Identify which cell holds the provided text, then report its [x, y] central coordinate. 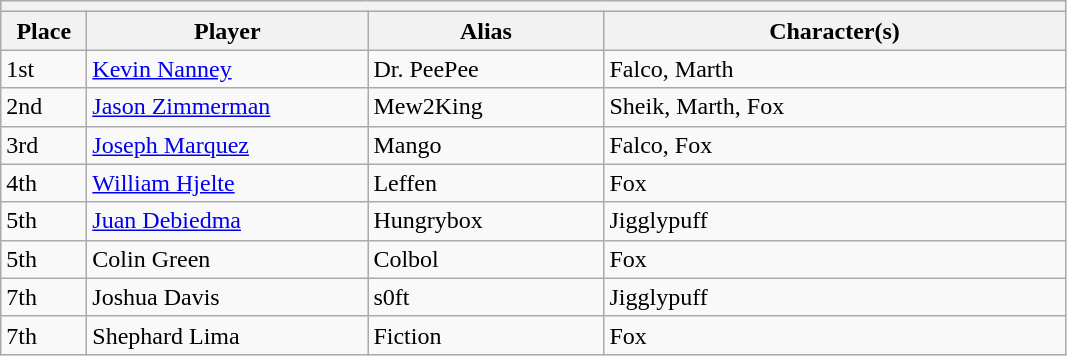
Shephard Lima [228, 335]
Mango [486, 145]
Colbol [486, 259]
Kevin Nanney [228, 69]
s0ft [486, 297]
1st [44, 69]
Dr. PeePee [486, 69]
Player [228, 31]
Falco, Fox [834, 145]
2nd [44, 107]
Falco, Marth [834, 69]
Character(s) [834, 31]
Mew2King [486, 107]
Leffen [486, 183]
4th [44, 183]
Place [44, 31]
Alias [486, 31]
William Hjelte [228, 183]
Joshua Davis [228, 297]
3rd [44, 145]
Joseph Marquez [228, 145]
Juan Debiedma [228, 221]
Sheik, Marth, Fox [834, 107]
Hungrybox [486, 221]
Colin Green [228, 259]
Fiction [486, 335]
Jason Zimmerman [228, 107]
